Return the [X, Y] coordinate for the center point of the cell that contains the specified text.  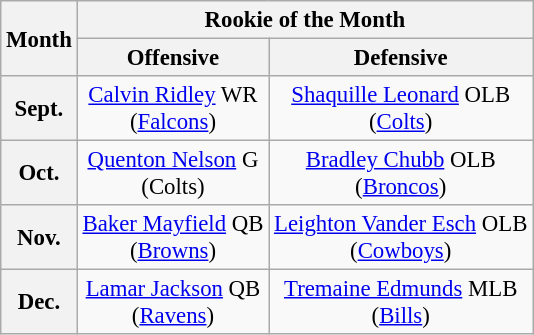
Calvin Ridley WR(Falcons) [173, 108]
Dec. [39, 302]
Nov. [39, 238]
Sept. [39, 108]
Offensive [173, 58]
Rookie of the Month [304, 20]
Defensive [401, 58]
Lamar Jackson QB(Ravens) [173, 302]
Tremaine Edmunds MLB(Bills) [401, 302]
Bradley Chubb OLB(Broncos) [401, 174]
Oct. [39, 174]
Quenton Nelson G(Colts) [173, 174]
Month [39, 38]
Baker Mayfield QB(Browns) [173, 238]
Shaquille Leonard OLB(Colts) [401, 108]
Leighton Vander Esch OLB(Cowboys) [401, 238]
